Find where the given text appears and provide that cell's center as (x, y) coordinate. 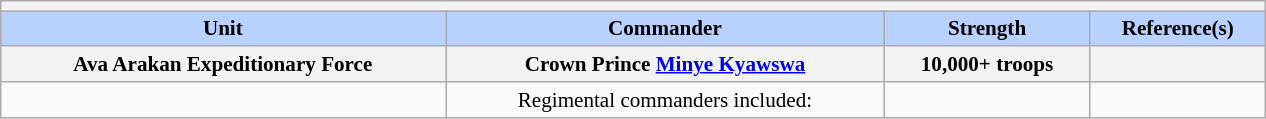
Crown Prince Minye Kyawswa (666, 64)
Ava Arakan Expeditionary Force (222, 64)
Reference(s) (1178, 28)
Strength (986, 28)
Regimental commanders included: (666, 100)
Commander (666, 28)
Unit (222, 28)
10,000+ troops (986, 64)
